Output the [X, Y] coordinate of the center of the cell containing the given text.  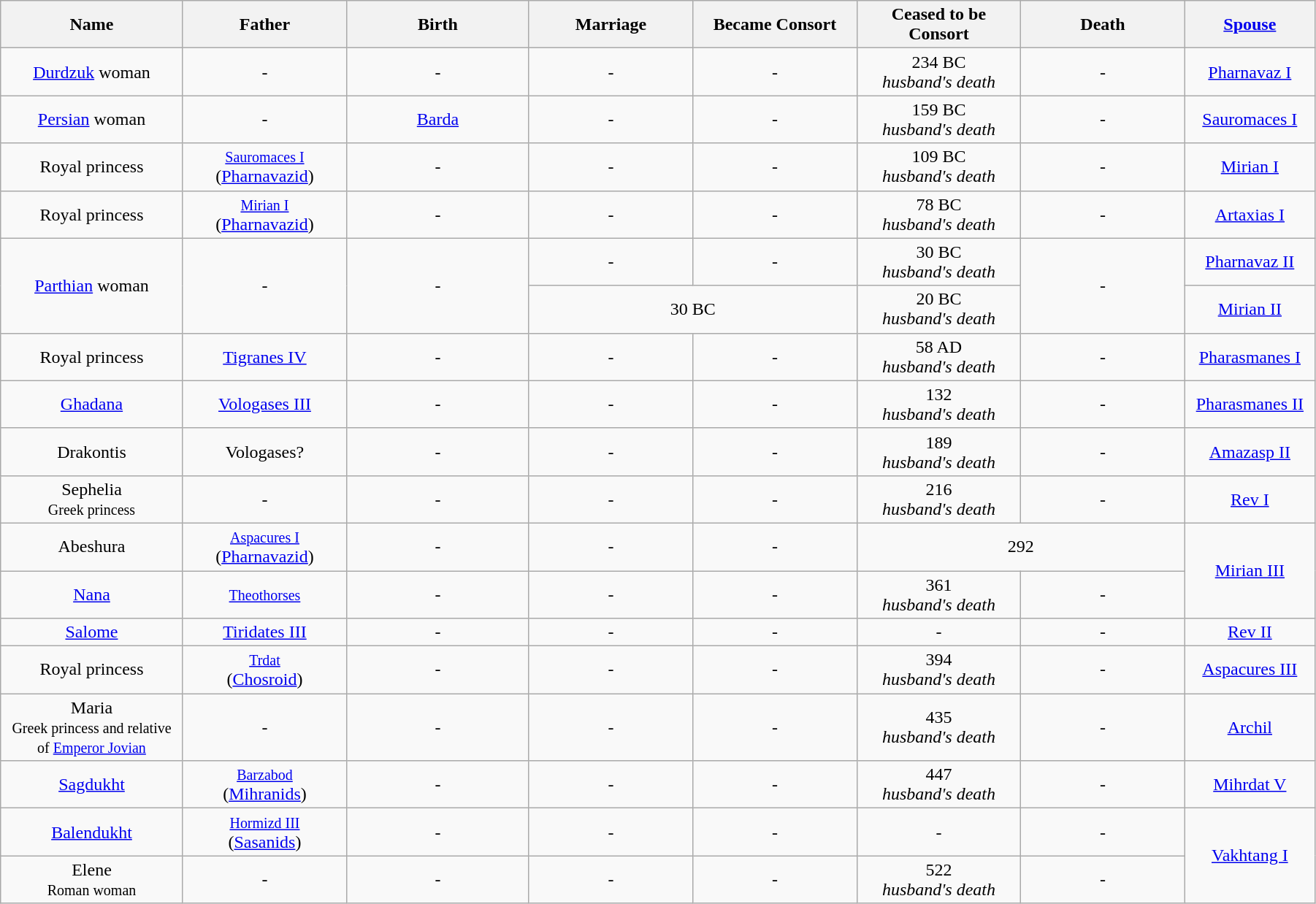
Death [1103, 25]
Vologases? [264, 451]
Salome [92, 632]
MariaGreek princess and relative of Emperor Jovian [92, 727]
Pharnavaz II [1250, 261]
Trdat(Chosroid) [264, 670]
Barda [438, 120]
Mirian II [1250, 310]
Mirian I(Pharnavazid) [264, 215]
Spouse [1250, 25]
Pharnavaz I [1250, 72]
58 ADhusband's death [939, 356]
Became Consort [776, 25]
Nana [92, 594]
Balendukht [92, 832]
78 BChusband's death [939, 215]
109 BChusband's death [939, 166]
Sauromaces I(Pharnavazid) [264, 166]
Persian woman [92, 120]
Durdzuk woman [92, 72]
159 BChusband's death [939, 120]
361husband's death [939, 594]
Tiridates III [264, 632]
Vakhtang I [1250, 856]
Barzabod(Mihranids) [264, 784]
Aspacures I(Pharnavazid) [264, 546]
Archil [1250, 727]
SepheliaGreek princess [92, 499]
Father [264, 25]
Rev II [1250, 632]
234 BChusband's death [939, 72]
Tigranes IV [264, 356]
Artaxias I [1250, 215]
30 BC [692, 310]
Ghadana [92, 405]
Parthian woman [92, 286]
Drakontis [92, 451]
394husband's death [939, 670]
Mirian I [1250, 166]
292 [1021, 546]
Sagdukht [92, 784]
Vologases III [264, 405]
522husband's death [939, 879]
Pharasmanes I [1250, 356]
Ceased to be Consort [939, 25]
Theothorses [264, 594]
Birth [438, 25]
Pharasmanes II [1250, 405]
30 BChusband's death [939, 261]
Hormizd III(Sasanids) [264, 832]
20 BChusband's death [939, 310]
Amazasp II [1250, 451]
Rev I [1250, 499]
447husband's death [939, 784]
435husband's death [939, 727]
Aspacures III [1250, 670]
Abeshura [92, 546]
Name [92, 25]
EleneRoman woman [92, 879]
216husband's death [939, 499]
132husband's death [939, 405]
Marriage [611, 25]
Mihrdat V [1250, 784]
Mirian III [1250, 570]
Sauromaces I [1250, 120]
189husband's death [939, 451]
